Pinpoint the cell where the given text exists, returning its [X, Y] midpoint coordinate. 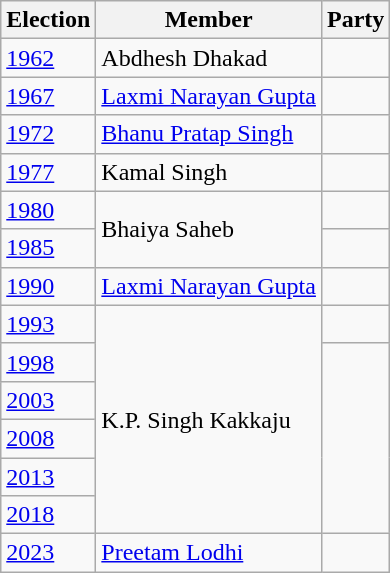
1967 [48, 96]
1985 [48, 248]
1980 [48, 210]
1972 [48, 134]
1990 [48, 286]
Party [355, 20]
1998 [48, 362]
1977 [48, 172]
Kamal Singh [209, 172]
1962 [48, 58]
2013 [48, 477]
2018 [48, 515]
2008 [48, 438]
2023 [48, 553]
Preetam Lodhi [209, 553]
Election [48, 20]
1993 [48, 324]
K.P. Singh Kakkaju [209, 419]
2003 [48, 400]
Bhanu Pratap Singh [209, 134]
Abdhesh Dhakad [209, 58]
Bhaiya Saheb [209, 229]
Member [209, 20]
